Pinpoint the cell where the given text exists, returning its [x, y] midpoint coordinate. 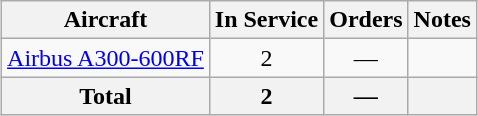
Airbus A300-600RF [106, 58]
Aircraft [106, 20]
Total [106, 96]
Orders [366, 20]
In Service [266, 20]
Notes [442, 20]
